From the cell containing the given text, extract its center point as [X, Y] coordinate. 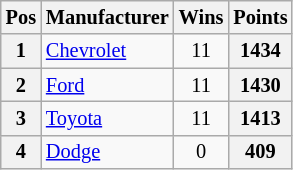
4 [21, 152]
2 [21, 85]
Toyota [108, 118]
Ford [108, 85]
Manufacturer [108, 17]
Points [260, 17]
0 [202, 152]
Dodge [108, 152]
409 [260, 152]
1430 [260, 85]
3 [21, 118]
Chevrolet [108, 51]
1413 [260, 118]
Pos [21, 17]
1 [21, 51]
1434 [260, 51]
Wins [202, 17]
